Return [x, y] of the center of cell containing provided text 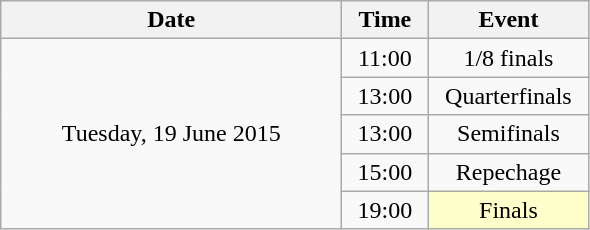
Repechage [508, 172]
15:00 [385, 172]
Semifinals [508, 134]
Time [385, 20]
Event [508, 20]
Finals [508, 210]
Quarterfinals [508, 96]
19:00 [385, 210]
Date [172, 20]
1/8 finals [508, 58]
Tuesday, 19 June 2015 [172, 134]
11:00 [385, 58]
